Scan for the cell matching the given text and deliver its (x, y) coordinate at center. 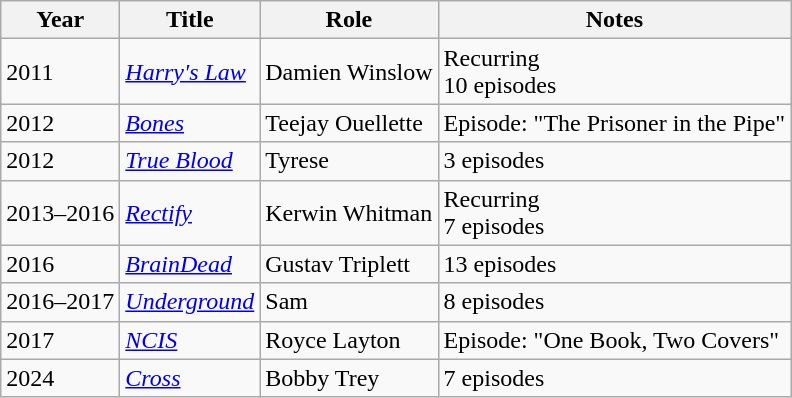
Recurring7 episodes (614, 212)
Teejay Ouellette (349, 123)
Gustav Triplett (349, 264)
Royce Layton (349, 340)
8 episodes (614, 302)
BrainDead (190, 264)
Rectify (190, 212)
Notes (614, 20)
Recurring10 episodes (614, 72)
Episode: "One Book, Two Covers" (614, 340)
2016–2017 (60, 302)
2024 (60, 378)
2013–2016 (60, 212)
Cross (190, 378)
Bobby Trey (349, 378)
3 episodes (614, 161)
True Blood (190, 161)
Year (60, 20)
Underground (190, 302)
Kerwin Whitman (349, 212)
NCIS (190, 340)
Damien Winslow (349, 72)
7 episodes (614, 378)
Tyrese (349, 161)
Role (349, 20)
Sam (349, 302)
Title (190, 20)
Harry's Law (190, 72)
2017 (60, 340)
2011 (60, 72)
2016 (60, 264)
Episode: "The Prisoner in the Pipe" (614, 123)
Bones (190, 123)
13 episodes (614, 264)
